Return the (X, Y) coordinate for the center point of the cell that contains the specified text.  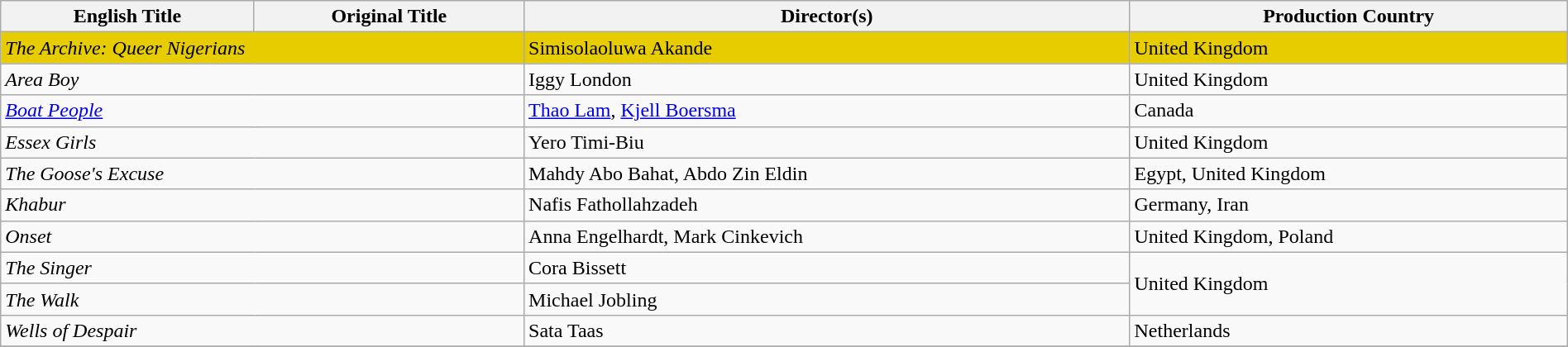
The Walk (263, 299)
Thao Lam, Kjell Boersma (827, 111)
Director(s) (827, 17)
Yero Timi-Biu (827, 142)
United Kingdom, Poland (1348, 236)
The Archive: Queer Nigerians (263, 48)
Canada (1348, 111)
Michael Jobling (827, 299)
English Title (127, 17)
Onset (263, 236)
Germany, Iran (1348, 205)
Mahdy Abo Bahat, Abdo Zin Eldin (827, 173)
Wells of Despair (263, 330)
Original Title (389, 17)
Production Country (1348, 17)
Simisolaoluwa Akande (827, 48)
Netherlands (1348, 330)
Boat People (263, 111)
Khabur (263, 205)
Egypt, United Kingdom (1348, 173)
Anna Engelhardt, Mark Cinkevich (827, 236)
The Goose's Excuse (263, 173)
Cora Bissett (827, 268)
Sata Taas (827, 330)
The Singer (263, 268)
Essex Girls (263, 142)
Nafis Fathollahzadeh (827, 205)
Iggy London (827, 79)
Area Boy (263, 79)
